Return the [x, y] coordinate for the center point of the cell that contains the specified text.  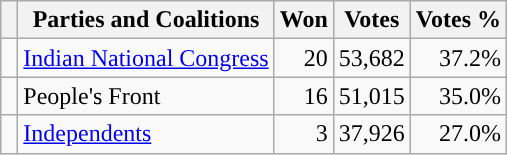
Independents [146, 134]
37,926 [372, 134]
3 [304, 134]
16 [304, 96]
People's Front [146, 96]
Votes % [458, 20]
53,682 [372, 58]
27.0% [458, 134]
Won [304, 20]
Parties and Coalitions [146, 20]
Votes [372, 20]
37.2% [458, 58]
20 [304, 58]
Indian National Congress [146, 58]
51,015 [372, 96]
35.0% [458, 96]
